Scan for the cell matching the given text and deliver its [X, Y] coordinate at center. 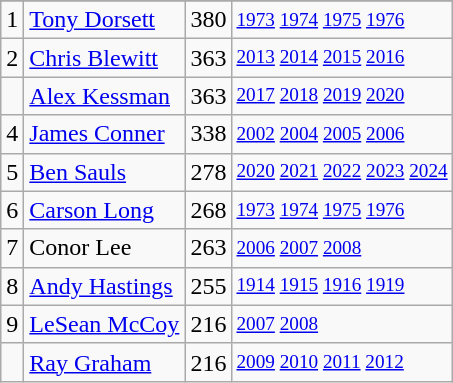
1 [12, 20]
2002 2004 2005 2006 [342, 134]
2007 2008 [342, 324]
Tony Dorsett [104, 20]
2006 2007 2008 [342, 248]
Ben Sauls [104, 172]
263 [208, 248]
2009 2010 2011 2012 [342, 362]
Alex Kessman [104, 96]
5 [12, 172]
2013 2014 2015 2016 [342, 58]
James Conner [104, 134]
Carson Long [104, 210]
Conor Lee [104, 248]
268 [208, 210]
Andy Hastings [104, 286]
7 [12, 248]
8 [12, 286]
Ray Graham [104, 362]
2020 2021 2022 2023 2024 [342, 172]
255 [208, 286]
338 [208, 134]
LeSean McCoy [104, 324]
4 [12, 134]
1914 1915 1916 1919 [342, 286]
6 [12, 210]
Chris Blewitt [104, 58]
278 [208, 172]
2017 2018 2019 2020 [342, 96]
2 [12, 58]
9 [12, 324]
380 [208, 20]
